Search for the cell housing the specified text and yield its [x, y] center coordinate. 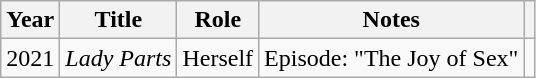
Year [30, 20]
Herself [218, 58]
Title [118, 20]
Episode: "The Joy of Sex" [392, 58]
Lady Parts [118, 58]
2021 [30, 58]
Role [218, 20]
Notes [392, 20]
